From the cell containing the given text, extract its center point as (x, y) coordinate. 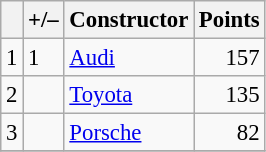
+/– (44, 20)
135 (230, 95)
Audi (129, 58)
Constructor (129, 20)
157 (230, 58)
3 (12, 133)
2 (12, 95)
82 (230, 133)
Porsche (129, 133)
Points (230, 20)
Toyota (129, 95)
